For the text-containing cell, return its midpoint in [x, y] coordinate format. 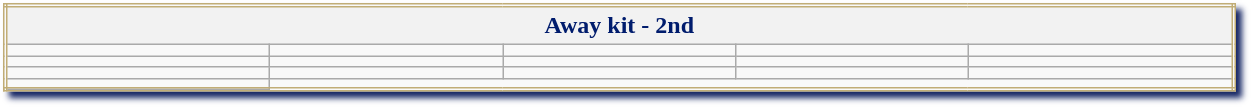
Away kit - 2nd [619, 25]
